Search for the cell housing the specified text and yield its [X, Y] center coordinate. 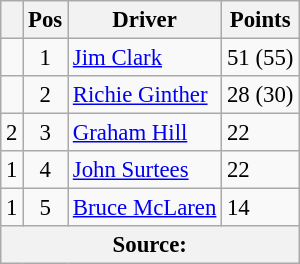
3 [46, 133]
Jim Clark [145, 58]
4 [46, 170]
28 (30) [260, 95]
Points [260, 20]
Bruce McLaren [145, 208]
Richie Ginther [145, 95]
14 [260, 208]
Graham Hill [145, 133]
Pos [46, 20]
John Surtees [145, 170]
Driver [145, 20]
Source: [150, 245]
51 (55) [260, 58]
5 [46, 208]
